For the text-containing cell, return its midpoint in [x, y] coordinate format. 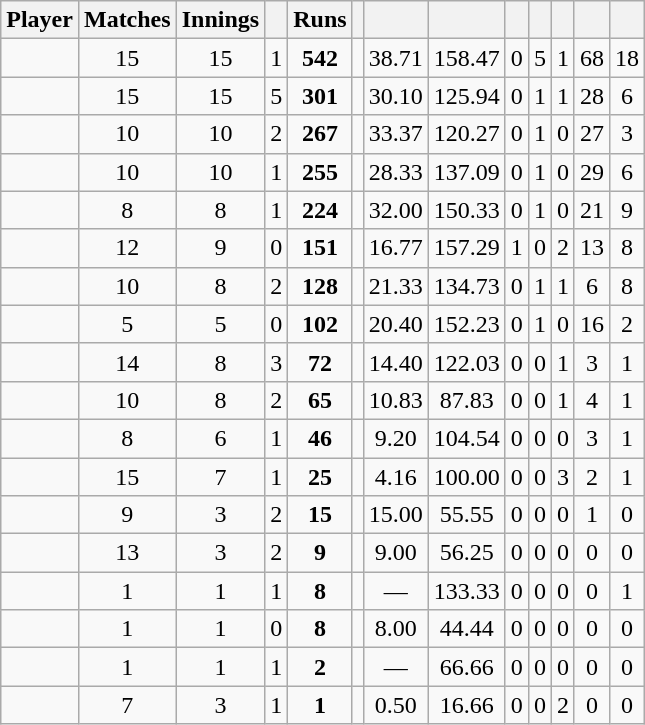
14.40 [396, 362]
137.09 [466, 172]
30.10 [396, 96]
Matches [127, 20]
224 [320, 210]
Innings [220, 20]
8.00 [396, 629]
12 [127, 248]
122.03 [466, 362]
120.27 [466, 134]
27 [592, 134]
9.00 [396, 553]
21 [592, 210]
134.73 [466, 286]
20.40 [396, 324]
14 [127, 362]
21.33 [396, 286]
102 [320, 324]
125.94 [466, 96]
151 [320, 248]
25 [320, 477]
32.00 [396, 210]
133.33 [466, 591]
10.83 [396, 400]
28 [592, 96]
542 [320, 58]
55.55 [466, 515]
72 [320, 362]
4.16 [396, 477]
15.00 [396, 515]
100.00 [466, 477]
150.33 [466, 210]
128 [320, 286]
158.47 [466, 58]
29 [592, 172]
38.71 [396, 58]
Runs [320, 20]
152.23 [466, 324]
104.54 [466, 438]
46 [320, 438]
66.66 [466, 667]
255 [320, 172]
16.66 [466, 705]
157.29 [466, 248]
Player [40, 20]
56.25 [466, 553]
267 [320, 134]
65 [320, 400]
18 [628, 58]
9.20 [396, 438]
301 [320, 96]
44.44 [466, 629]
33.37 [396, 134]
0.50 [396, 705]
28.33 [396, 172]
16.77 [396, 248]
68 [592, 58]
87.83 [466, 400]
4 [592, 400]
16 [592, 324]
